Determine the (x, y) coordinate at the center of the cell enclosing the given text.  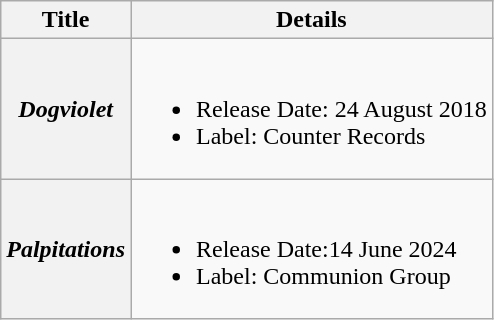
Release Date: 24 August 2018Label: Counter Records (311, 109)
Release Date:14 June 2024Label: Communion Group (311, 249)
Dogviolet (66, 109)
Palpitations (66, 249)
Title (66, 20)
Details (311, 20)
